Locate the cell with the specified text and output its [X, Y] center coordinate. 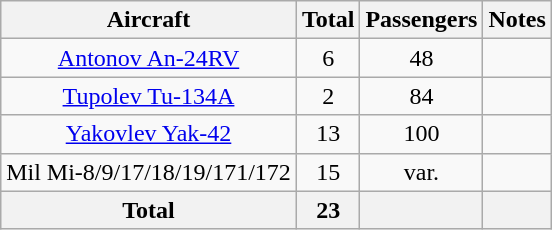
13 [328, 134]
15 [328, 172]
Antonov An-24RV [149, 58]
6 [328, 58]
Aircraft [149, 20]
Mil Mi-8/9/17/18/19/171/172 [149, 172]
Yakovlev Yak-42 [149, 134]
2 [328, 96]
Tupolev Tu-134A [149, 96]
Notes [517, 20]
var. [422, 172]
Passengers [422, 20]
48 [422, 58]
23 [328, 210]
100 [422, 134]
84 [422, 96]
